Determine the [x, y] coordinate at the center of the cell enclosing the given text.  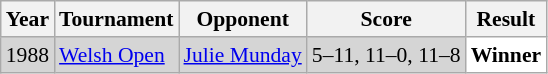
1988 [28, 55]
Score [386, 19]
Tournament [116, 19]
Welsh Open [116, 55]
Year [28, 19]
Result [506, 19]
Winner [506, 55]
Julie Munday [243, 55]
5–11, 11–0, 11–8 [386, 55]
Opponent [243, 19]
